Capture the cell that displays the provided text and extract its [X, Y] central coordinate. 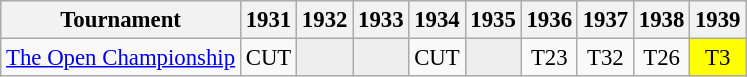
1932 [325, 20]
T23 [549, 58]
1938 [661, 20]
1934 [437, 20]
1937 [605, 20]
1931 [268, 20]
T32 [605, 58]
Tournament [121, 20]
1936 [549, 20]
1935 [493, 20]
T3 [718, 58]
1933 [381, 20]
The Open Championship [121, 58]
T26 [661, 58]
1939 [718, 20]
